Return [X, Y] of the center of cell containing provided text 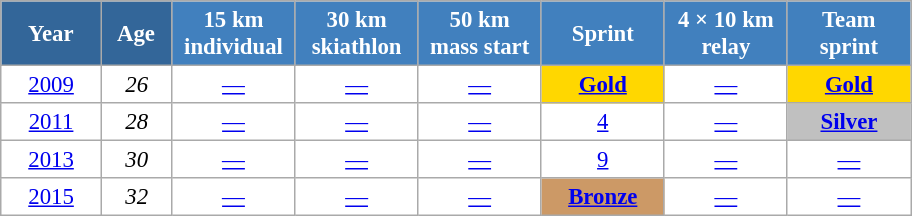
4 × 10 km relay [726, 34]
Sprint [602, 34]
9 [602, 160]
Year [52, 34]
30 km skiathlon [356, 34]
26 [136, 85]
Silver [848, 122]
28 [136, 122]
Age [136, 34]
50 km mass start [480, 34]
2013 [52, 160]
15 km individual [234, 34]
2009 [52, 85]
32 [136, 197]
2015 [52, 197]
4 [602, 122]
30 [136, 160]
Team sprint [848, 34]
Bronze [602, 197]
2011 [52, 122]
